Pinpoint the cell where the given text exists, returning its [x, y] midpoint coordinate. 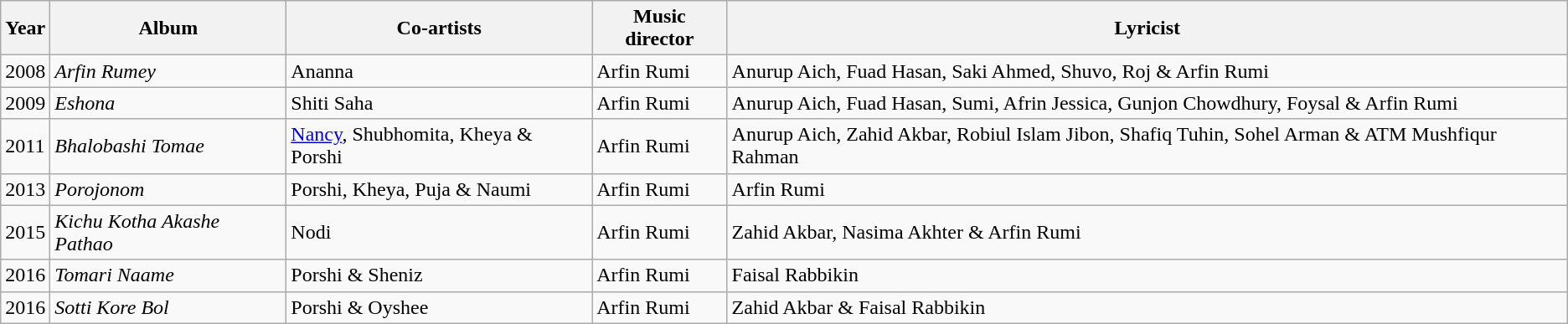
Ananna [439, 71]
Music director [660, 28]
2013 [25, 189]
Nodi [439, 233]
Anurup Aich, Fuad Hasan, Saki Ahmed, Shuvo, Roj & Arfin Rumi [1148, 71]
Kichu Kotha Akashe Pathao [168, 233]
2015 [25, 233]
Bhalobashi Tomae [168, 146]
Faisal Rabbikin [1148, 275]
Anurup Aich, Zahid Akbar, Robiul Islam Jibon, Shafiq Tuhin, Sohel Arman & ATM Mushfiqur Rahman [1148, 146]
Year [25, 28]
Nancy, Shubhomita, Kheya & Porshi [439, 146]
Arfin Rumey [168, 71]
Eshona [168, 103]
Porojonom [168, 189]
2008 [25, 71]
Zahid Akbar, Nasima Akhter & Arfin Rumi [1148, 233]
Album [168, 28]
Sotti Kore Bol [168, 307]
2009 [25, 103]
Shiti Saha [439, 103]
Lyricist [1148, 28]
Anurup Aich, Fuad Hasan, Sumi, Afrin Jessica, Gunjon Chowdhury, Foysal & Arfin Rumi [1148, 103]
Co-artists [439, 28]
Zahid Akbar & Faisal Rabbikin [1148, 307]
Tomari Naame [168, 275]
Porshi & Oyshee [439, 307]
2011 [25, 146]
Porshi & Sheniz [439, 275]
Porshi, Kheya, Puja & Naumi [439, 189]
